Identify which cell holds the provided text, then report its [x, y] central coordinate. 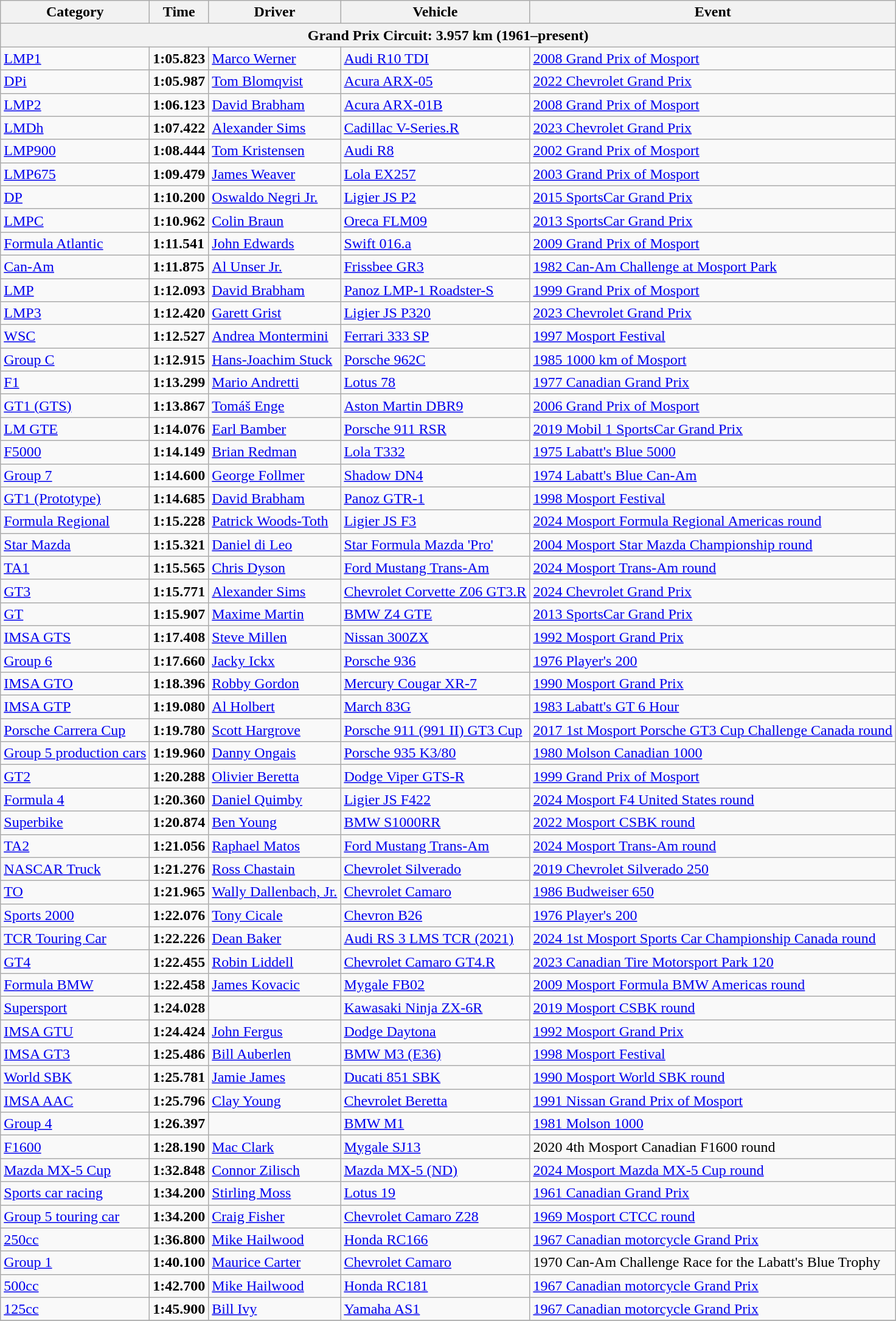
Aston Martin DBR9 [436, 406]
Bill Ivy [275, 1309]
Patrick Woods-Toth [275, 521]
Supersport [75, 1008]
1:28.190 [179, 1147]
2009 Mosport Formula BMW Americas round [713, 985]
1:15.228 [179, 521]
Robby Gordon [275, 684]
IMSA GTO [75, 684]
Dean Baker [275, 938]
1983 Labatt's GT 6 Hour [713, 707]
2019 Mobil 1 SportsCar Grand Prix [713, 429]
Marco Werner [275, 58]
Daniel di Leo [275, 545]
1:26.397 [179, 1124]
1:06.123 [179, 105]
Audi R8 [436, 151]
Steve Millen [275, 637]
1:20.874 [179, 823]
IMSA AAC [75, 1101]
125cc [75, 1309]
Dodge Viper GTS-R [436, 776]
1970 Can-Am Challenge Race for the Labatt's Blue Trophy [713, 1263]
2022 Mosport CSBK round [713, 823]
2019 Mosport CSBK round [713, 1008]
Chevron B26 [436, 915]
1:24.424 [179, 1031]
Frissbee GR3 [436, 267]
GT2 [75, 776]
Group 5 production cars [75, 753]
NASCAR Truck [75, 869]
IMSA GTP [75, 707]
1991 Nissan Grand Prix of Mosport [713, 1101]
Acura ARX-05 [436, 82]
Audi RS 3 LMS TCR (2021) [436, 938]
Tom Blomqvist [275, 82]
Mario Andretti [275, 383]
2017 1st Mosport Porsche GT3 Cup Challenge Canada round [713, 730]
1:09.479 [179, 174]
1961 Canadian Grand Prix [713, 1193]
Can-Am [75, 267]
Stirling Moss [275, 1193]
1:18.396 [179, 684]
Porsche 911 RSR [436, 429]
1:05.823 [179, 58]
Formula 4 [75, 800]
1982 Can-Am Challenge at Mosport Park [713, 267]
DPi [75, 82]
Shadow DN4 [436, 475]
1:14.076 [179, 429]
Maurice Carter [275, 1263]
John Edwards [275, 243]
Hans-Joachim Stuck [275, 360]
2002 Grand Prix of Mosport [713, 151]
Category [75, 12]
Mygale FB02 [436, 985]
Honda RC166 [436, 1239]
F1600 [75, 1147]
2024 Chevrolet Grand Prix [713, 591]
Lotus 19 [436, 1193]
Chevrolet Beretta [436, 1101]
F5000 [75, 452]
Driver [275, 12]
2006 Grand Prix of Mosport [713, 406]
Bill Auberlen [275, 1054]
Jamie James [275, 1078]
Olivier Beretta [275, 776]
Sports 2000 [75, 915]
Andrea Montermini [275, 336]
1:22.226 [179, 938]
1:32.848 [179, 1170]
Formula Regional [75, 521]
1:17.660 [179, 660]
Wally Dallenbach, Jr. [275, 892]
Group C [75, 360]
2024 Mosport F4 United States round [713, 800]
1:11.541 [179, 243]
1986 Budweiser 650 [713, 892]
Yamaha AS1 [436, 1309]
LMPC [75, 220]
BMW S1000RR [436, 823]
TCR Touring Car [75, 938]
2019 Chevrolet Silverado 250 [713, 869]
Mac Clark [275, 1147]
Tony Cicale [275, 915]
World SBK [75, 1078]
Porsche 911 (991 II) GT3 Cup [436, 730]
1:08.444 [179, 151]
TO [75, 892]
1:45.900 [179, 1309]
IMSA GTU [75, 1031]
Kawasaki Ninja ZX-6R [436, 1008]
WSC [75, 336]
1980 Molson Canadian 1000 [713, 753]
Lotus 78 [436, 383]
1985 1000 km of Mosport [713, 360]
Chris Dyson [275, 568]
1:13.867 [179, 406]
1:10.200 [179, 197]
Porsche Carrera Cup [75, 730]
1:21.056 [179, 846]
Raphael Matos [275, 846]
BMW M3 (E36) [436, 1054]
1:22.076 [179, 915]
Porsche 962C [436, 360]
Swift 016.a [436, 243]
LM GTE [75, 429]
DP [75, 197]
Porsche 935 K3/80 [436, 753]
Ligier JS P2 [436, 197]
1981 Molson 1000 [713, 1124]
1:24.028 [179, 1008]
John Fergus [275, 1031]
2024 1st Mosport Sports Car Championship Canada round [713, 938]
Daniel Quimby [275, 800]
LMP3 [75, 313]
1:25.796 [179, 1101]
1:15.321 [179, 545]
Nissan 300ZX [436, 637]
Lola EX257 [436, 174]
Group 4 [75, 1124]
1:19.780 [179, 730]
Panoz LMP-1 Roadster-S [436, 290]
1:12.093 [179, 290]
Chevrolet Camaro GT4.R [436, 961]
1:42.700 [179, 1286]
Event [713, 12]
Al Unser Jr. [275, 267]
Al Holbert [275, 707]
Earl Bamber [275, 429]
1:20.288 [179, 776]
2020 4th Mosport Canadian F1600 round [713, 1147]
Ligier JS F422 [436, 800]
Ross Chastain [275, 869]
Clay Young [275, 1101]
LMP675 [75, 174]
Porsche 936 [436, 660]
TA2 [75, 846]
GT4 [75, 961]
Robin Liddell [275, 961]
Ducati 851 SBK [436, 1078]
1:10.962 [179, 220]
Oswaldo Negri Jr. [275, 197]
1:15.907 [179, 614]
Chevrolet Camaro Z28 [436, 1216]
1:12.915 [179, 360]
Group 6 [75, 660]
1:14.685 [179, 498]
1:15.771 [179, 591]
GT1 (GTS) [75, 406]
1969 Mosport CTCC round [713, 1216]
2009 Grand Prix of Mosport [713, 243]
1974 Labatt's Blue Can-Am [713, 475]
Grand Prix Circuit: 3.957 km (1961–present) [448, 35]
Group 7 [75, 475]
Formula Atlantic [75, 243]
1975 Labatt's Blue 5000 [713, 452]
2022 Chevrolet Grand Prix [713, 82]
Sports car racing [75, 1193]
James Weaver [275, 174]
Acura ARX-01B [436, 105]
LMP2 [75, 105]
1990 Mosport Grand Prix [713, 684]
LMP1 [75, 58]
250cc [75, 1239]
1:21.965 [179, 892]
1990 Mosport World SBK round [713, 1078]
F1 [75, 383]
1:22.455 [179, 961]
2024 Mosport Formula Regional Americas round [713, 521]
1:19.080 [179, 707]
Ferrari 333 SP [436, 336]
1:21.276 [179, 869]
1:07.422 [179, 128]
1997 Mosport Festival [713, 336]
LMP [75, 290]
500cc [75, 1286]
Chevrolet Silverado [436, 869]
1:25.486 [179, 1054]
George Follmer [275, 475]
2023 Canadian Tire Motorsport Park 120 [713, 961]
GT1 (Prototype) [75, 498]
1:11.875 [179, 267]
GT3 [75, 591]
1:14.600 [179, 475]
Group 1 [75, 1263]
Superbike [75, 823]
Scott Hargrove [275, 730]
March 83G [436, 707]
1:22.458 [179, 985]
Dodge Daytona [436, 1031]
1:17.408 [179, 637]
Ben Young [275, 823]
Tomáš Enge [275, 406]
2015 SportsCar Grand Prix [713, 197]
James Kovacic [275, 985]
1:36.800 [179, 1239]
1:15.565 [179, 568]
1:14.149 [179, 452]
2024 Mosport Mazda MX-5 Cup round [713, 1170]
2004 Mosport Star Mazda Championship round [713, 545]
1:19.960 [179, 753]
Tom Kristensen [275, 151]
BMW Z4 GTE [436, 614]
IMSA GT3 [75, 1054]
Lola T332 [436, 452]
1:05.987 [179, 82]
1977 Canadian Grand Prix [713, 383]
Mazda MX-5 Cup [75, 1170]
LMP900 [75, 151]
Jacky Ickx [275, 660]
Mercury Cougar XR-7 [436, 684]
GT [75, 614]
Star Mazda [75, 545]
Formula BMW [75, 985]
Vehicle [436, 12]
1:12.420 [179, 313]
IMSA GTS [75, 637]
Panoz GTR-1 [436, 498]
TA1 [75, 568]
1:20.360 [179, 800]
BMW M1 [436, 1124]
Colin Braun [275, 220]
Time [179, 12]
1:40.100 [179, 1263]
Chevrolet Corvette Z06 GT3.R [436, 591]
Honda RC181 [436, 1286]
Garett Grist [275, 313]
1:25.781 [179, 1078]
Danny Ongais [275, 753]
1:13.299 [179, 383]
Group 5 touring car [75, 1216]
Mygale SJ13 [436, 1147]
LMDh [75, 128]
Connor Zilisch [275, 1170]
Oreca FLM09 [436, 220]
Brian Redman [275, 452]
Ligier JS P320 [436, 313]
1:12.527 [179, 336]
Star Formula Mazda 'Pro' [436, 545]
Maxime Martin [275, 614]
Audi R10 TDI [436, 58]
Ligier JS F3 [436, 521]
2003 Grand Prix of Mosport [713, 174]
Mazda MX-5 (ND) [436, 1170]
Craig Fisher [275, 1216]
Cadillac V-Series.R [436, 128]
